Determine the [X, Y] coordinate at the center of the cell enclosing the given text.  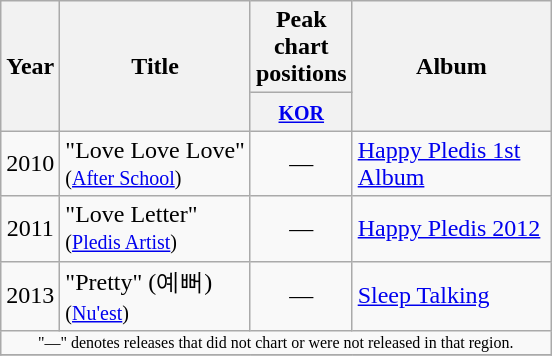
Happy Pledis 2012 [452, 228]
Peak chart positions [301, 47]
Album [452, 66]
Happy Pledis 1st Album [452, 164]
2013 [30, 296]
"Pretty" (예뻐)(Nu'est) [156, 296]
2010 [30, 164]
"Love Love Love"(After School) [156, 164]
Sleep Talking [452, 296]
Year [30, 66]
"Love Letter"(Pledis Artist) [156, 228]
2011 [30, 228]
"—" denotes releases that did not chart or were not released in that region. [276, 343]
KOR [301, 112]
Title [156, 66]
